Extract the [x, y] coordinate from the center of the cell holding the provided text.  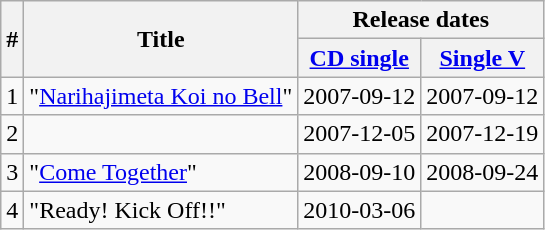
1 [12, 96]
"Come Together" [161, 172]
2008-09-24 [482, 172]
"Narihajimeta Koi no Bell" [161, 96]
"Ready! Kick Off!!" [161, 210]
3 [12, 172]
Title [161, 39]
# [12, 39]
2008-09-10 [360, 172]
2007-12-19 [482, 134]
Release dates [421, 20]
2 [12, 134]
Single V [482, 58]
4 [12, 210]
CD single [360, 58]
2010-03-06 [360, 210]
2007-12-05 [360, 134]
